Capture the cell that displays the provided text and extract its (x, y) central coordinate. 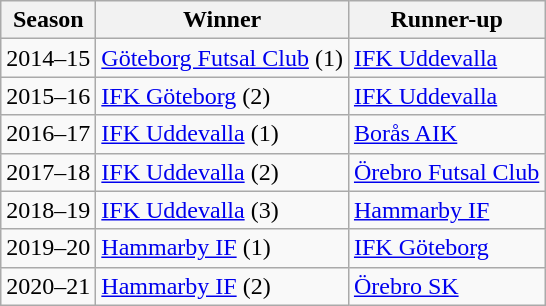
Hammarby IF (446, 210)
2019–20 (48, 248)
IFK Uddevalla (1) (222, 134)
IFK Uddevalla (2) (222, 172)
IFK Uddevalla (3) (222, 210)
2018–19 (48, 210)
Winner (222, 20)
2017–18 (48, 172)
2020–21 (48, 286)
2014–15 (48, 58)
Hammarby IF (2) (222, 286)
2015–16 (48, 96)
Borås AIK (446, 134)
2016–17 (48, 134)
Runner-up (446, 20)
IFK Göteborg (2) (222, 96)
Örebro SK (446, 286)
Göteborg Futsal Club (1) (222, 58)
Season (48, 20)
Hammarby IF (1) (222, 248)
Örebro Futsal Club (446, 172)
IFK Göteborg (446, 248)
